Scan for the cell matching the given text and deliver its [x, y] coordinate at center. 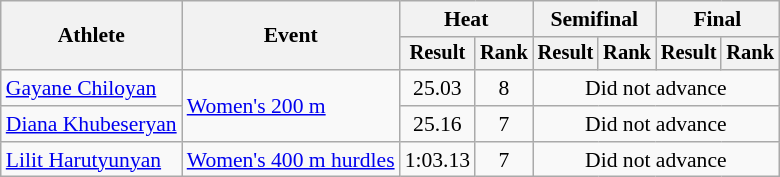
Athlete [92, 36]
25.16 [438, 124]
Event [291, 36]
7 [504, 124]
Diana Khubeseryan [92, 124]
Gayane Chiloyan [92, 88]
Final [718, 19]
Semifinal [594, 19]
Heat [466, 19]
8 [504, 88]
Women's 200 m [291, 106]
25.03 [438, 88]
